Scan for the cell matching the given text and deliver its (x, y) coordinate at center. 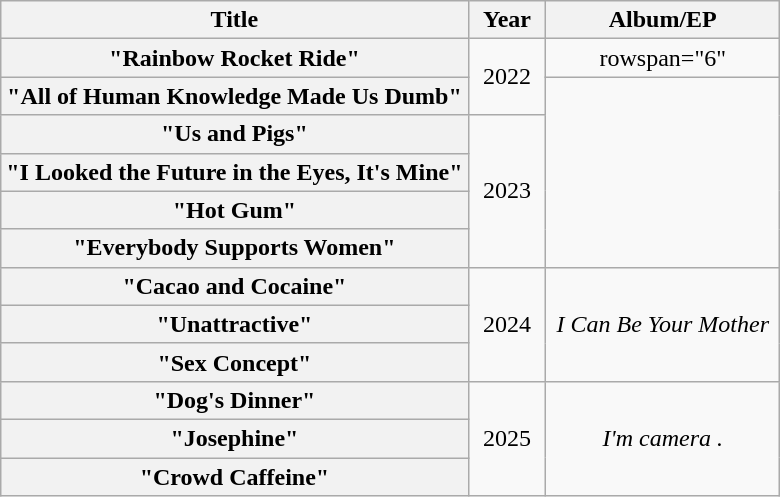
"Josephine" (234, 438)
I Can Be Your Mother (663, 324)
2022 (507, 77)
I'm camera . (663, 438)
"Hot Gum" (234, 210)
"Unattractive" (234, 324)
2025 (507, 438)
"I Looked the Future in the Eyes, It's Mine" (234, 172)
"Cacao and Cocaine" (234, 286)
Title (234, 20)
"Us and Pigs" (234, 134)
2023 (507, 191)
"Dog's Dinner" (234, 400)
"Crowd Caffeine" (234, 477)
"All of Human Knowledge Made Us Dumb" (234, 96)
2024 (507, 324)
Album/EP (663, 20)
"Sex Concept" (234, 362)
"Rainbow Rocket Ride" (234, 58)
Year (507, 20)
"Everybody Supports Women" (234, 248)
rowspan="6" (663, 58)
